Determine the (X, Y) coordinate at the center of the cell enclosing the given text.  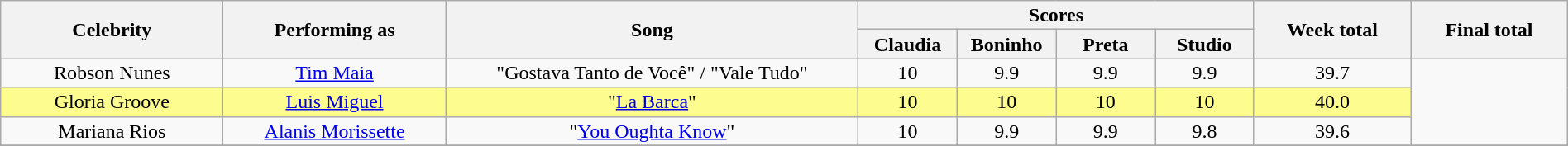
Performing as (334, 30)
39.6 (1331, 130)
Alanis Morissette (334, 130)
Claudia (908, 45)
Week total (1331, 30)
Song (652, 30)
39.7 (1331, 73)
Final total (1489, 30)
40.0 (1331, 102)
Luis Miguel (334, 102)
Robson Nunes (112, 73)
Boninho (1006, 45)
Preta (1106, 45)
Gloria Groove (112, 102)
Studio (1205, 45)
"You Oughta Know" (652, 130)
Tim Maia (334, 73)
"La Barca" (652, 102)
Scores (1056, 15)
Mariana Rios (112, 130)
"Gostava Tanto de Você" / "Vale Tudo" (652, 73)
Celebrity (112, 30)
9.8 (1205, 130)
